Return [x, y] of the center of cell containing provided text 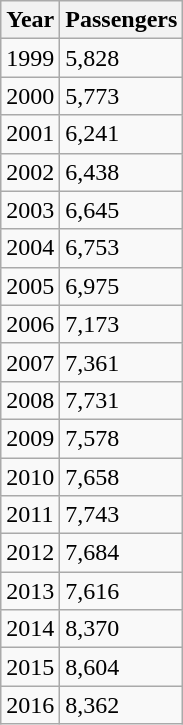
2001 [30, 134]
7,684 [122, 553]
2011 [30, 515]
6,438 [122, 172]
2010 [30, 477]
2015 [30, 667]
2004 [30, 248]
7,658 [122, 477]
7,361 [122, 362]
6,975 [122, 286]
7,578 [122, 438]
8,362 [122, 705]
6,645 [122, 210]
2005 [30, 286]
Year [30, 20]
2013 [30, 591]
2007 [30, 362]
6,753 [122, 248]
2003 [30, 210]
7,173 [122, 324]
2014 [30, 629]
5,773 [122, 96]
7,743 [122, 515]
8,370 [122, 629]
6,241 [122, 134]
2000 [30, 96]
2008 [30, 400]
2012 [30, 553]
2002 [30, 172]
5,828 [122, 58]
1999 [30, 58]
7,731 [122, 400]
2006 [30, 324]
7,616 [122, 591]
8,604 [122, 667]
2016 [30, 705]
Passengers [122, 20]
2009 [30, 438]
